Output the (x, y) coordinate of the center of the cell containing the given text.  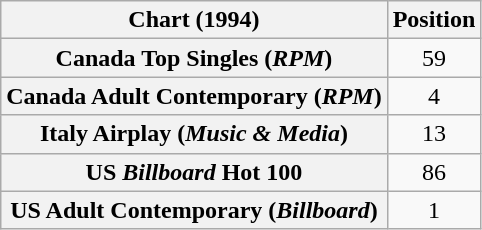
Position (434, 20)
13 (434, 134)
Canada Top Singles (RPM) (194, 58)
US Billboard Hot 100 (194, 172)
Chart (1994) (194, 20)
US Adult Contemporary (Billboard) (194, 210)
86 (434, 172)
4 (434, 96)
1 (434, 210)
Italy Airplay (Music & Media) (194, 134)
59 (434, 58)
Canada Adult Contemporary (RPM) (194, 96)
